Locate the cell with the specified text and output its [X, Y] center coordinate. 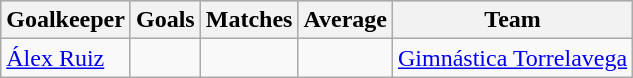
Team [512, 20]
Matches [249, 20]
Goalkeeper [66, 20]
Álex Ruiz [66, 58]
Average [346, 20]
Goals [165, 20]
Gimnástica Torrelavega [512, 58]
